Identify which cell holds the provided text, then report its [X, Y] central coordinate. 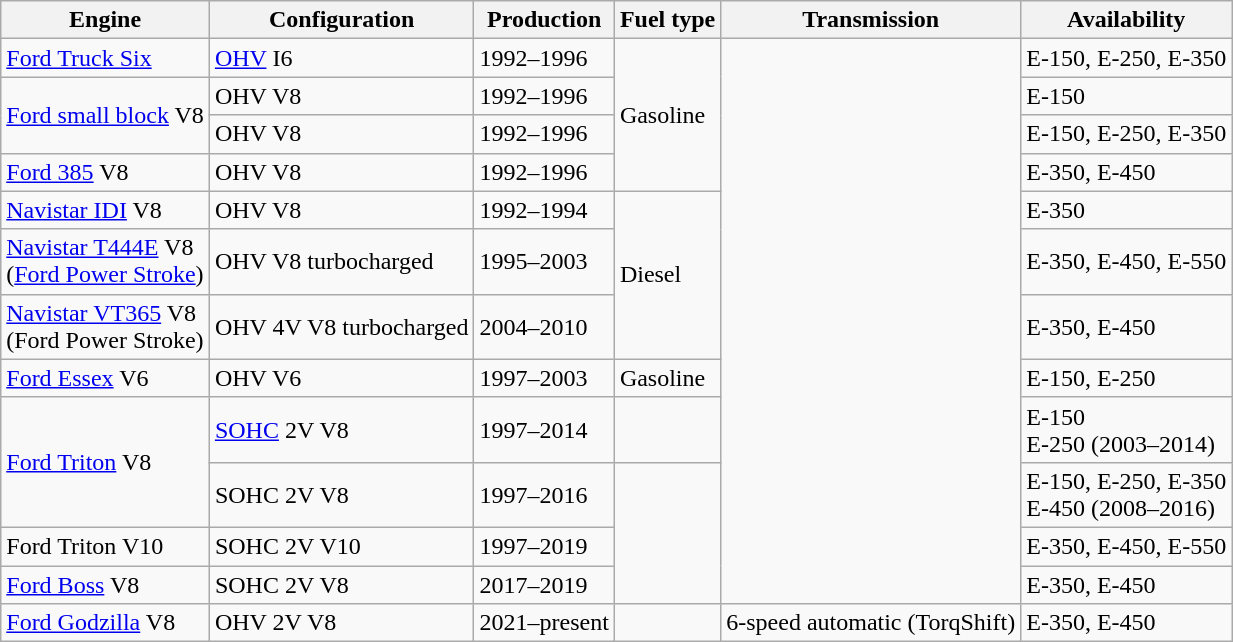
1992–1994 [544, 210]
2021–present [544, 623]
Transmission [871, 20]
6-speed automatic (TorqShift) [871, 623]
Ford Triton V10 [106, 546]
Diesel [667, 275]
Ford Essex V6 [106, 378]
Navistar T444E V8(Ford Power Stroke) [106, 262]
1995–2003 [544, 262]
Navistar VT365 V8(Ford Power Stroke) [106, 326]
OHV I6 [342, 58]
Ford 385 V8 [106, 172]
SOHC 2V V10 [342, 546]
OHV 4V V8 turbocharged [342, 326]
2017–2019 [544, 585]
Ford small block V8 [106, 115]
Engine [106, 20]
Navistar IDI V8 [106, 210]
E-150 [1126, 96]
Ford Boss V8 [106, 585]
1997–2016 [544, 494]
OHV V6 [342, 378]
Ford Truck Six [106, 58]
Configuration [342, 20]
1997–2014 [544, 430]
Availability [1126, 20]
E-150, E-250, E-350E-450 (2008–2016) [1126, 494]
OHV V8 turbocharged [342, 262]
Production [544, 20]
Ford Godzilla V8 [106, 623]
OHV 2V V8 [342, 623]
Ford Triton V8 [106, 462]
Fuel type [667, 20]
E-350 [1126, 210]
E-150E-250 (2003–2014) [1126, 430]
E-150, E-250 [1126, 378]
1997–2003 [544, 378]
1997–2019 [544, 546]
2004–2010 [544, 326]
